Capture the cell that displays the provided text and extract its [x, y] central coordinate. 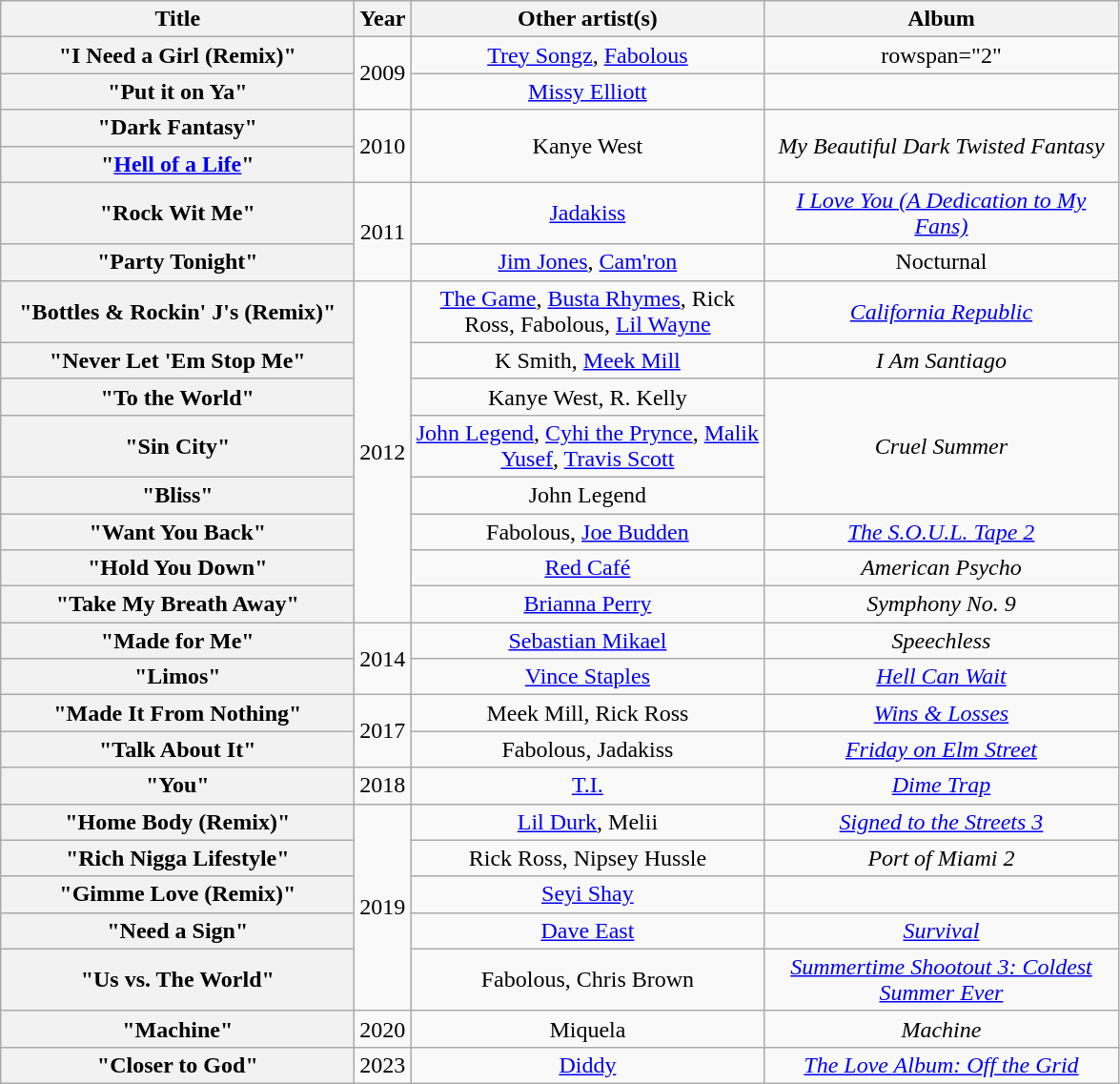
2019 [383, 908]
2020 [383, 1029]
Other artist(s) [587, 19]
"Put it on Ya" [177, 92]
Fabolous, Jadakiss [587, 749]
"Rich Nigga Lifestyle" [177, 858]
Seyi Shay [587, 894]
I Love You (A Dedication to My Fans) [942, 214]
Symphony No. 9 [942, 604]
Jim Jones, Cam'ron [587, 262]
The Love Album: Off the Grid [942, 1065]
Signed to the Streets 3 [942, 822]
2010 [383, 146]
Port of Miami 2 [942, 858]
"Machine" [177, 1029]
Album [942, 19]
"Want You Back" [177, 531]
2009 [383, 73]
Kanye West, R. Kelly [587, 397]
"Made It From Nothing" [177, 713]
The S.O.U.L. Tape 2 [942, 531]
"Hell of a Life" [177, 164]
Dime Trap [942, 786]
The Game, Busta Rhymes, Rick Ross, Fabolous, Lil Wayne [587, 311]
"To the World" [177, 397]
Nocturnal [942, 262]
Title [177, 19]
"Never Let 'Em Stop Me" [177, 360]
Fabolous, Joe Budden [587, 531]
"Closer to God" [177, 1065]
Missy Elliott [587, 92]
2018 [383, 786]
"Sin City" [177, 446]
Cruel Summer [942, 446]
2023 [383, 1065]
"Dark Fantasy" [177, 128]
"Bottles & Rockin' J's (Remix)" [177, 311]
Kanye West [587, 146]
"Hold You Down" [177, 568]
Hell Can Wait [942, 677]
John Legend [587, 495]
"Party Tonight" [177, 262]
Rick Ross, Nipsey Hussle [587, 858]
Meek Mill, Rick Ross [587, 713]
Vince Staples [587, 677]
John Legend, Cyhi the Prynce, Malik Yusef, Travis Scott [587, 446]
"Us vs. The World" [177, 980]
Survival [942, 931]
2011 [383, 231]
Dave East [587, 931]
American Psycho [942, 568]
2012 [383, 451]
"Limos" [177, 677]
"I Need a Girl (Remix)" [177, 55]
Trey Songz, Fabolous [587, 55]
Lil Durk, Melii [587, 822]
"You" [177, 786]
I Am Santiago [942, 360]
"Made for Me" [177, 641]
"Rock Wit Me" [177, 214]
rowspan="2" [942, 55]
2017 [383, 731]
California Republic [942, 311]
2014 [383, 659]
Fabolous, Chris Brown [587, 980]
Brianna Perry [587, 604]
T.I. [587, 786]
Wins & Losses [942, 713]
"Talk About It" [177, 749]
"Take My Breath Away" [177, 604]
K Smith, Meek Mill [587, 360]
"Home Body (Remix)" [177, 822]
Speechless [942, 641]
My Beautiful Dark Twisted Fantasy [942, 146]
Sebastian Mikael [587, 641]
Red Café [587, 568]
Miquela [587, 1029]
Year [383, 19]
"Bliss" [177, 495]
Diddy [587, 1065]
"Need a Sign" [177, 931]
Jadakiss [587, 214]
Machine [942, 1029]
"Gimme Love (Remix)" [177, 894]
Friday on Elm Street [942, 749]
Summertime Shootout 3: Coldest Summer Ever [942, 980]
